Locate the cell with the specified text and output its [x, y] center coordinate. 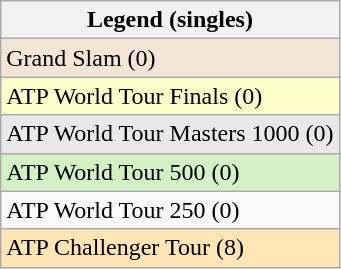
ATP World Tour Masters 1000 (0) [170, 134]
ATP World Tour 500 (0) [170, 172]
ATP Challenger Tour (8) [170, 248]
Legend (singles) [170, 20]
ATP World Tour Finals (0) [170, 96]
ATP World Tour 250 (0) [170, 210]
Grand Slam (0) [170, 58]
